Identify which cell holds the provided text, then report its [X, Y] central coordinate. 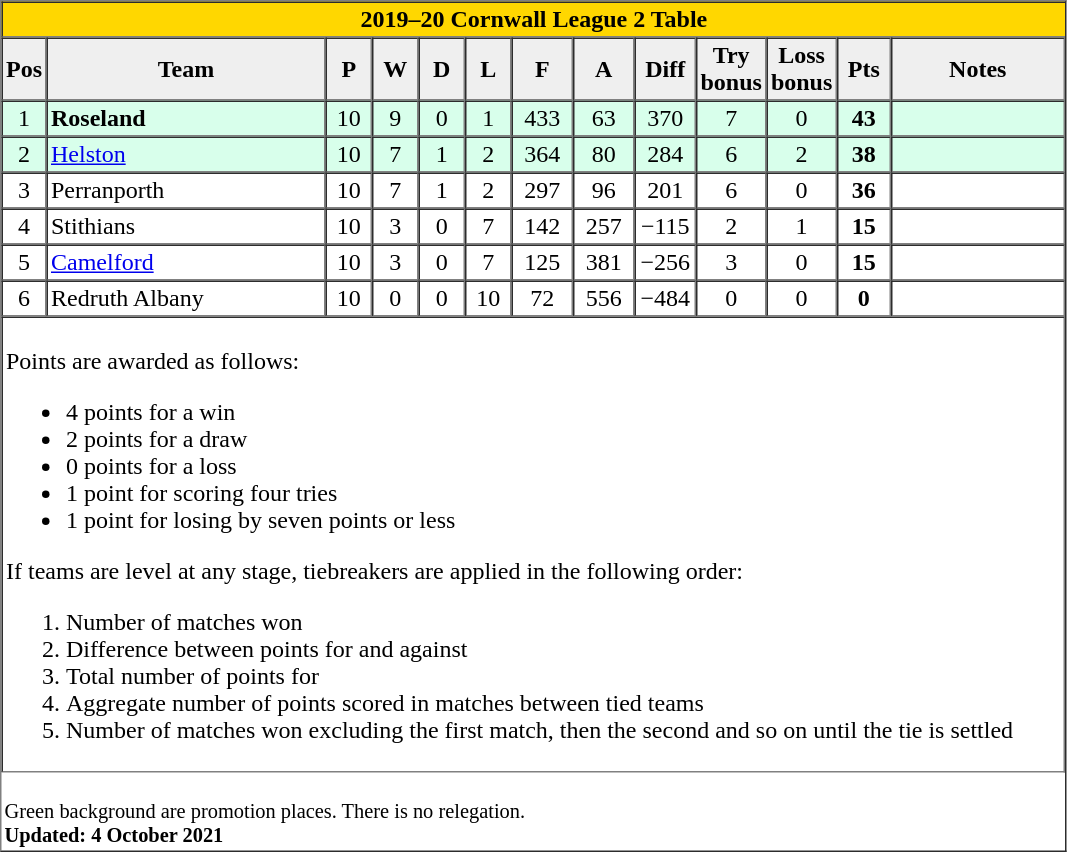
Helston [186, 154]
Perranporth [186, 190]
−115 [665, 226]
284 [665, 154]
Diff [665, 70]
142 [543, 226]
Pos [24, 70]
9 [395, 118]
297 [543, 190]
Green background are promotion places. There is no relegation. Updated: 4 October 2021 [534, 811]
Roseland [186, 118]
381 [604, 262]
W [395, 70]
P [349, 70]
43 [864, 118]
4 [24, 226]
556 [604, 298]
Try bonus [731, 70]
−256 [665, 262]
72 [543, 298]
257 [604, 226]
Loss bonus [801, 70]
D [441, 70]
96 [604, 190]
63 [604, 118]
370 [665, 118]
433 [543, 118]
A [604, 70]
364 [543, 154]
Team [186, 70]
2019–20 Cornwall League 2 Table [534, 20]
5 [24, 262]
Stithians [186, 226]
80 [604, 154]
36 [864, 190]
125 [543, 262]
Pts [864, 70]
−484 [665, 298]
Camelford [186, 262]
L [488, 70]
38 [864, 154]
201 [665, 190]
Notes [978, 70]
Redruth Albany [186, 298]
F [543, 70]
